For the text-containing cell, return its midpoint in (X, Y) coordinate format. 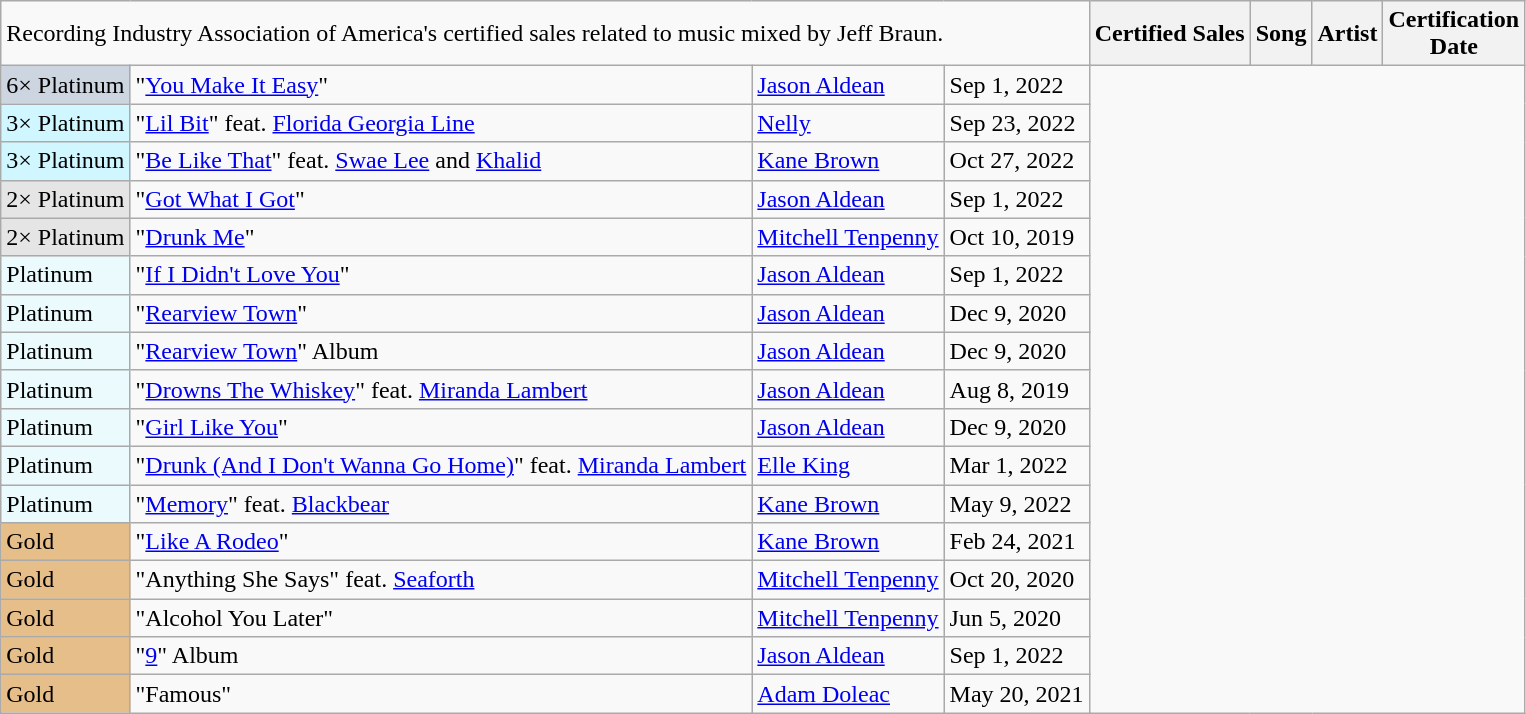
CertificationDate (1454, 34)
"Rearview Town" Album (441, 351)
Song (1281, 34)
Mar 1, 2022 (1016, 465)
"Drowns The Whiskey" feat. Miranda Lambert (441, 389)
Nelly (848, 123)
"Famous" (441, 694)
Recording Industry Association of America's certified sales related to music mixed by Jeff Braun. (545, 34)
Aug 8, 2019 (1016, 389)
"Lil Bit" feat. Florida Georgia Line (441, 123)
Oct 20, 2020 (1016, 580)
"Rearview Town" (441, 313)
May 9, 2022 (1016, 503)
"Drunk Me" (441, 237)
"Girl Like You" (441, 427)
"Alcohol You Later" (441, 618)
"You Make It Easy" (441, 85)
"If I Didn't Love You" (441, 275)
"9" Album (441, 656)
Jun 5, 2020 (1016, 618)
Sep 23, 2022 (1016, 123)
"Be Like That" feat. Swae Lee and Khalid (441, 161)
Certified Sales (1170, 34)
"Drunk (And I Don't Wanna Go Home)" feat. Miranda Lambert (441, 465)
Adam Doleac (848, 694)
Oct 10, 2019 (1016, 237)
"Got What I Got" (441, 199)
"Memory" feat. Blackbear (441, 503)
Elle King (848, 465)
"Like A Rodeo" (441, 542)
6× Platinum (66, 85)
Oct 27, 2022 (1016, 161)
Feb 24, 2021 (1016, 542)
"Anything She Says" feat. Seaforth (441, 580)
Artist (1348, 34)
May 20, 2021 (1016, 694)
